Provide the (x, y) coordinate of the cell's center where the given text is located.  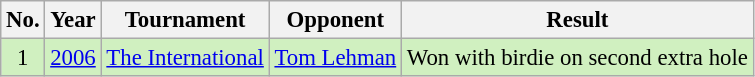
Tom Lehman (335, 58)
The International (185, 58)
1 (23, 58)
Year (73, 20)
Opponent (335, 20)
Tournament (185, 20)
No. (23, 20)
Result (578, 20)
Won with birdie on second extra hole (578, 58)
2006 (73, 58)
